Scan for the cell matching the given text and deliver its [X, Y] coordinate at center. 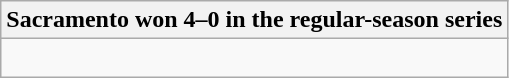
Sacramento won 4–0 in the regular-season series [254, 20]
